Determine the [x, y] coordinate at the center of the cell enclosing the given text.  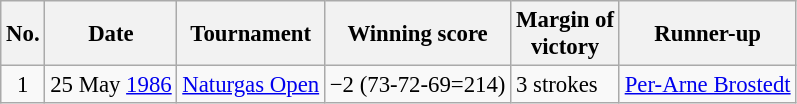
1 [23, 85]
Naturgas Open [250, 85]
25 May 1986 [111, 85]
Per-Arne Brostedt [708, 85]
Margin ofvictory [566, 34]
3 strokes [566, 85]
Date [111, 34]
−2 (73-72-69=214) [417, 85]
Winning score [417, 34]
No. [23, 34]
Tournament [250, 34]
Runner-up [708, 34]
